Extract the (x, y) coordinate from the center of the cell holding the provided text.  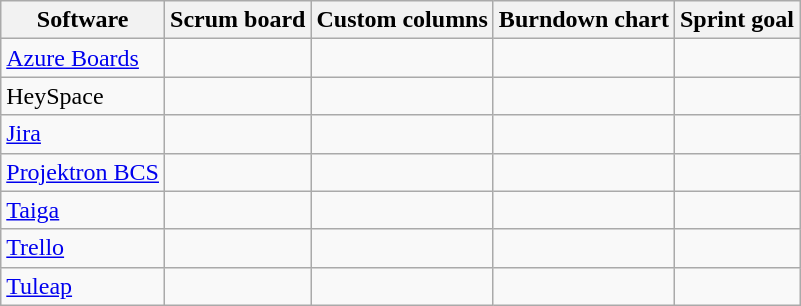
Trello (83, 248)
Scrum board (238, 20)
Custom columns (402, 20)
Sprint goal (736, 20)
Jira (83, 134)
Burndown chart (584, 20)
Azure Boards (83, 58)
Taiga (83, 210)
HeySpace (83, 96)
Software (83, 20)
Tuleap (83, 286)
Projektron BCS (83, 172)
